Locate the cell with the specified text and output its (X, Y) center coordinate. 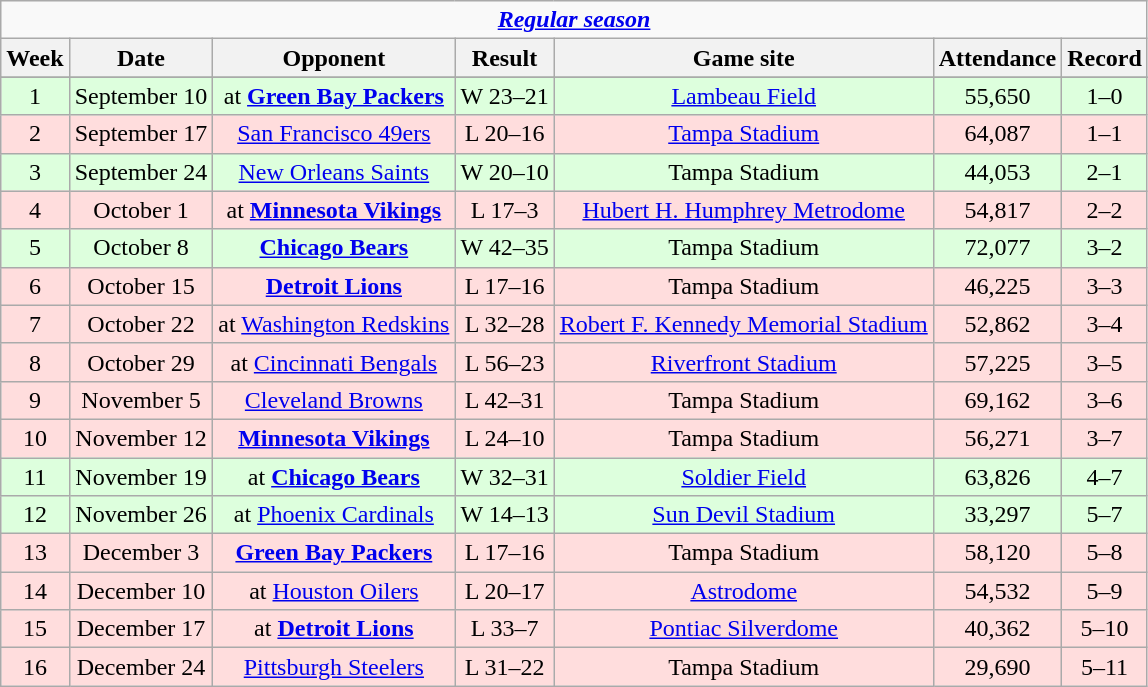
Regular season (574, 20)
L 17–3 (504, 210)
56,271 (997, 438)
at Minnesota Vikings (334, 210)
Sun Devil Stadium (744, 515)
L 24–10 (504, 438)
2 (35, 134)
4 (35, 210)
54,817 (997, 210)
at Washington Redskins (334, 324)
5–10 (1105, 629)
Attendance (997, 58)
72,077 (997, 248)
29,690 (997, 667)
13 (35, 553)
5–7 (1105, 515)
at Chicago Bears (334, 477)
Green Bay Packers (334, 553)
12 (35, 515)
5–9 (1105, 591)
Astrodome (744, 591)
52,862 (997, 324)
1 (35, 96)
54,532 (997, 591)
at Houston Oilers (334, 591)
L 20–16 (504, 134)
69,162 (997, 400)
December 24 (141, 667)
December 10 (141, 591)
3–5 (1105, 362)
14 (35, 591)
W 23–21 (504, 96)
1–0 (1105, 96)
3–3 (1105, 286)
15 (35, 629)
W 42–35 (504, 248)
63,826 (997, 477)
November 5 (141, 400)
8 (35, 362)
September 24 (141, 172)
November 12 (141, 438)
Date (141, 58)
6 (35, 286)
October 8 (141, 248)
December 3 (141, 553)
Chicago Bears (334, 248)
New Orleans Saints (334, 172)
at Green Bay Packers (334, 96)
at Detroit Lions (334, 629)
5–8 (1105, 553)
December 17 (141, 629)
3–6 (1105, 400)
Record (1105, 58)
W 32–31 (504, 477)
at Phoenix Cardinals (334, 515)
Riverfront Stadium (744, 362)
Game site (744, 58)
September 17 (141, 134)
Result (504, 58)
3–7 (1105, 438)
9 (35, 400)
Opponent (334, 58)
2–2 (1105, 210)
Pittsburgh Steelers (334, 667)
San Francisco 49ers (334, 134)
58,120 (997, 553)
3–2 (1105, 248)
16 (35, 667)
Robert F. Kennedy Memorial Stadium (744, 324)
November 19 (141, 477)
Minnesota Vikings (334, 438)
W 14–13 (504, 515)
September 10 (141, 96)
5–11 (1105, 667)
Hubert H. Humphrey Metrodome (744, 210)
October 1 (141, 210)
Pontiac Silverdome (744, 629)
Lambeau Field (744, 96)
L 32–28 (504, 324)
October 22 (141, 324)
40,362 (997, 629)
5 (35, 248)
11 (35, 477)
Detroit Lions (334, 286)
at Cincinnati Bengals (334, 362)
10 (35, 438)
57,225 (997, 362)
2–1 (1105, 172)
33,297 (997, 515)
44,053 (997, 172)
L 33–7 (504, 629)
64,087 (997, 134)
Cleveland Browns (334, 400)
46,225 (997, 286)
November 26 (141, 515)
October 29 (141, 362)
7 (35, 324)
3–4 (1105, 324)
4–7 (1105, 477)
L 42–31 (504, 400)
L 31–22 (504, 667)
1–1 (1105, 134)
L 56–23 (504, 362)
October 15 (141, 286)
3 (35, 172)
L 20–17 (504, 591)
Week (35, 58)
55,650 (997, 96)
Soldier Field (744, 477)
W 20–10 (504, 172)
